Find where the given text appears and provide that cell's center as [X, Y] coordinate. 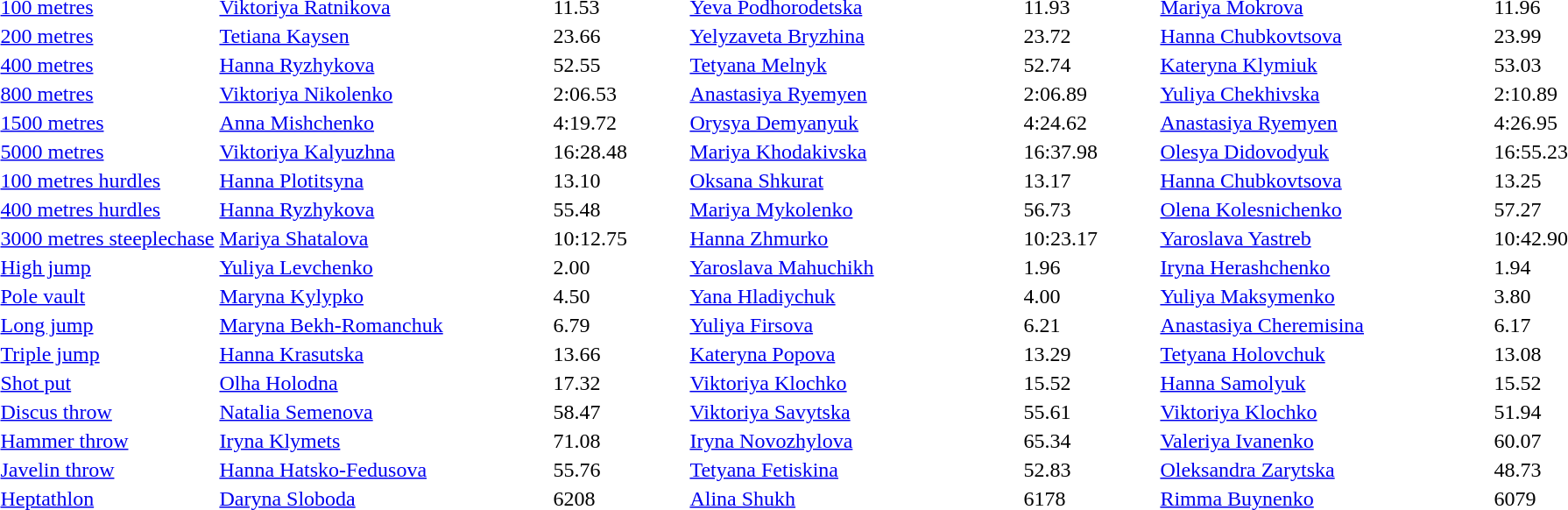
Viktoriya Savytska [854, 412]
13.10 [618, 181]
13.66 [618, 354]
52.74 [1090, 65]
13.17 [1090, 181]
Viktoriya Kalyuzhna [384, 152]
Yaroslava Yastreb [1324, 238]
Maryna Kylypko [384, 296]
Olena Kolesnichenko [1324, 209]
Kateryna Popova [854, 354]
65.34 [1090, 441]
52.55 [618, 65]
Hanna Hatsko-Fedusova [384, 470]
56.73 [1090, 209]
Mariya Khodakivska [854, 152]
Anastasiya Cheremisina [1324, 325]
Kateryna Klymiuk [1324, 65]
Yelyzaveta Bryzhina [854, 36]
10:12.75 [618, 238]
Yaroslava Mahuchikh [854, 267]
4.50 [618, 296]
Hanna Krasutska [384, 354]
2:06.89 [1090, 94]
Maryna Bekh-Romanchuk [384, 325]
23.66 [618, 36]
Yuliya Levchenko [384, 267]
Yuliya Maksymenko [1324, 296]
Olha Holodna [384, 383]
55.48 [618, 209]
Yuliya Firsova [854, 325]
Iryna Klymets [384, 441]
Hanna Samolyuk [1324, 383]
Mariya Mykolenko [854, 209]
Hanna Zhmurko [854, 238]
Valeriya Ivanenko [1324, 441]
Viktoriya Nikolenko [384, 94]
10:23.17 [1090, 238]
16:28.48 [618, 152]
Tetyana Holovchuk [1324, 354]
Oksana Shkurat [854, 181]
15.52 [1090, 383]
23.72 [1090, 36]
4.00 [1090, 296]
6.21 [1090, 325]
Hanna Plotitsyna [384, 181]
1.96 [1090, 267]
6.79 [618, 325]
Yana Hladiychuk [854, 296]
Anna Mishchenko [384, 123]
4:19.72 [618, 123]
Natalia Semenova [384, 412]
Mariya Shatalova [384, 238]
Yuliya Chekhivska [1324, 94]
13.29 [1090, 354]
Tetyana Fetiskina [854, 470]
2:06.53 [618, 94]
Iryna Herashchenko [1324, 267]
55.61 [1090, 412]
Oleksandra Zarytska [1324, 470]
16:37.98 [1090, 152]
17.32 [618, 383]
Tetyana Melnyk [854, 65]
2.00 [618, 267]
Iryna Novozhylova [854, 441]
4:24.62 [1090, 123]
71.08 [618, 441]
Olesya Didovodyuk [1324, 152]
Orysya Demyanyuk [854, 123]
52.83 [1090, 470]
55.76 [618, 470]
58.47 [618, 412]
Tetiana Kaysen [384, 36]
